Return (x, y) of the center of cell containing provided text 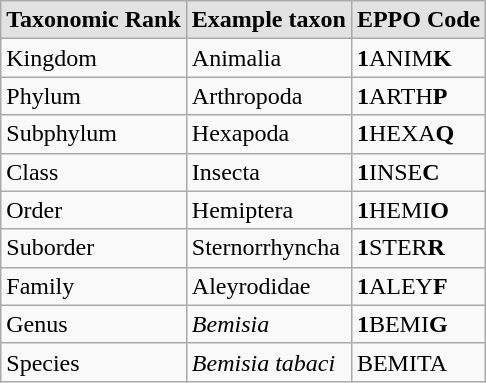
1ANIMK (418, 58)
Bemisia tabaci (268, 362)
Order (94, 210)
Example taxon (268, 20)
Animalia (268, 58)
Family (94, 286)
1ARTHP (418, 96)
Insecta (268, 172)
Hemiptera (268, 210)
Phylum (94, 96)
Subphylum (94, 134)
1HEXAQ (418, 134)
1HEMIO (418, 210)
EPPO Code (418, 20)
1ALEYF (418, 286)
1INSEC (418, 172)
BEMITA (418, 362)
Class (94, 172)
Hexapoda (268, 134)
1BEMIG (418, 324)
Bemisia (268, 324)
Arthropoda (268, 96)
Sternorrhyncha (268, 248)
Aleyrodidae (268, 286)
Kingdom (94, 58)
1STERR (418, 248)
Genus (94, 324)
Species (94, 362)
Suborder (94, 248)
Taxonomic Rank (94, 20)
